For the text-containing cell, return its midpoint in [x, y] coordinate format. 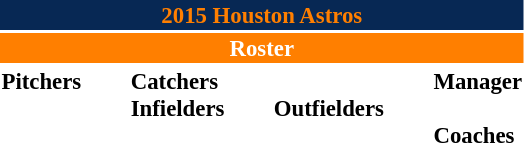
2015 Houston Astros [262, 15]
Roster [262, 48]
